Output the [X, Y] coordinate of the center of the cell containing the given text.  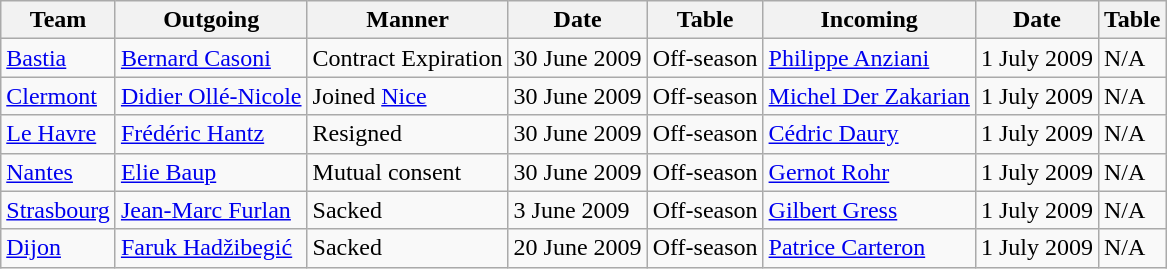
Faruk Hadžibegić [211, 248]
Patrice Carteron [869, 248]
Incoming [869, 20]
Elie Baup [211, 172]
Michel Der Zakarian [869, 96]
Strasbourg [58, 210]
Nantes [58, 172]
Team [58, 20]
Outgoing [211, 20]
Dijon [58, 248]
Contract Expiration [408, 58]
Cédric Daury [869, 134]
Frédéric Hantz [211, 134]
Clermont [58, 96]
Gilbert Gress [869, 210]
3 June 2009 [578, 210]
Bernard Casoni [211, 58]
Joined Nice [408, 96]
Le Havre [58, 134]
Bastia [58, 58]
Didier Ollé-Nicole [211, 96]
20 June 2009 [578, 248]
Jean-Marc Furlan [211, 210]
Philippe Anziani [869, 58]
Mutual consent [408, 172]
Manner [408, 20]
Resigned [408, 134]
Gernot Rohr [869, 172]
